Search for the cell housing the specified text and yield its [X, Y] center coordinate. 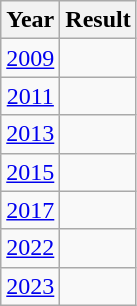
Result [98, 20]
2009 [30, 58]
2023 [30, 286]
2011 [30, 96]
Year [30, 20]
2013 [30, 134]
2017 [30, 210]
2015 [30, 172]
2022 [30, 248]
